Provide the [X, Y] coordinate of the cell's center where the given text is located.  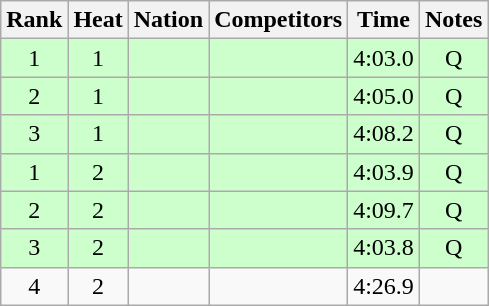
4:08.2 [384, 134]
4:03.8 [384, 248]
4:03.9 [384, 172]
4:05.0 [384, 96]
Time [384, 20]
Nation [168, 20]
4:26.9 [384, 286]
4:09.7 [384, 210]
4 [34, 286]
Competitors [278, 20]
Notes [453, 20]
4:03.0 [384, 58]
Rank [34, 20]
Heat [98, 20]
